Find where the given text appears and provide that cell's center as (x, y) coordinate. 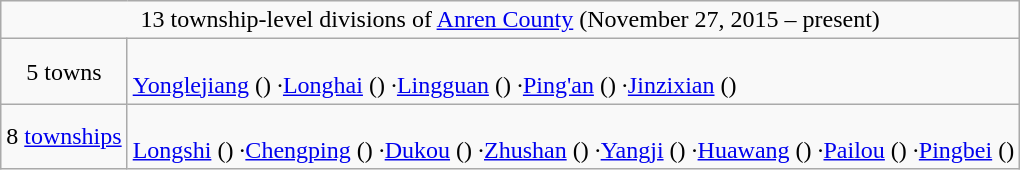
Longshi () ·Chengping () ·Dukou () ·Zhushan () ·Yangji () ·Huawang () ·Pailou () ·Pingbei () (574, 136)
13 township-level divisions of Anren County (November 27, 2015 – present) (510, 20)
Yonglejiang () ·Longhai () ·Lingguan () ·Ping'an () ·Jinzixian () (574, 72)
5 towns (64, 72)
8 townships (64, 136)
